From the cell containing the given text, extract its center point as (X, Y) coordinate. 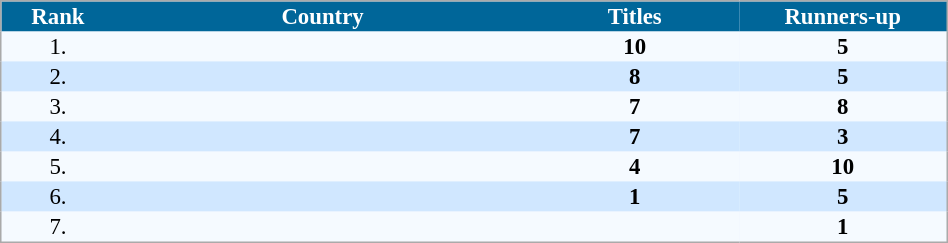
Titles (635, 16)
7. (58, 228)
5. (58, 167)
3 (843, 137)
3. (58, 107)
6. (58, 197)
2. (58, 77)
Runners-up (843, 16)
1. (58, 47)
4 (635, 167)
Country (322, 16)
4. (58, 137)
Rank (58, 16)
